Identify which cell holds the provided text, then report its [x, y] central coordinate. 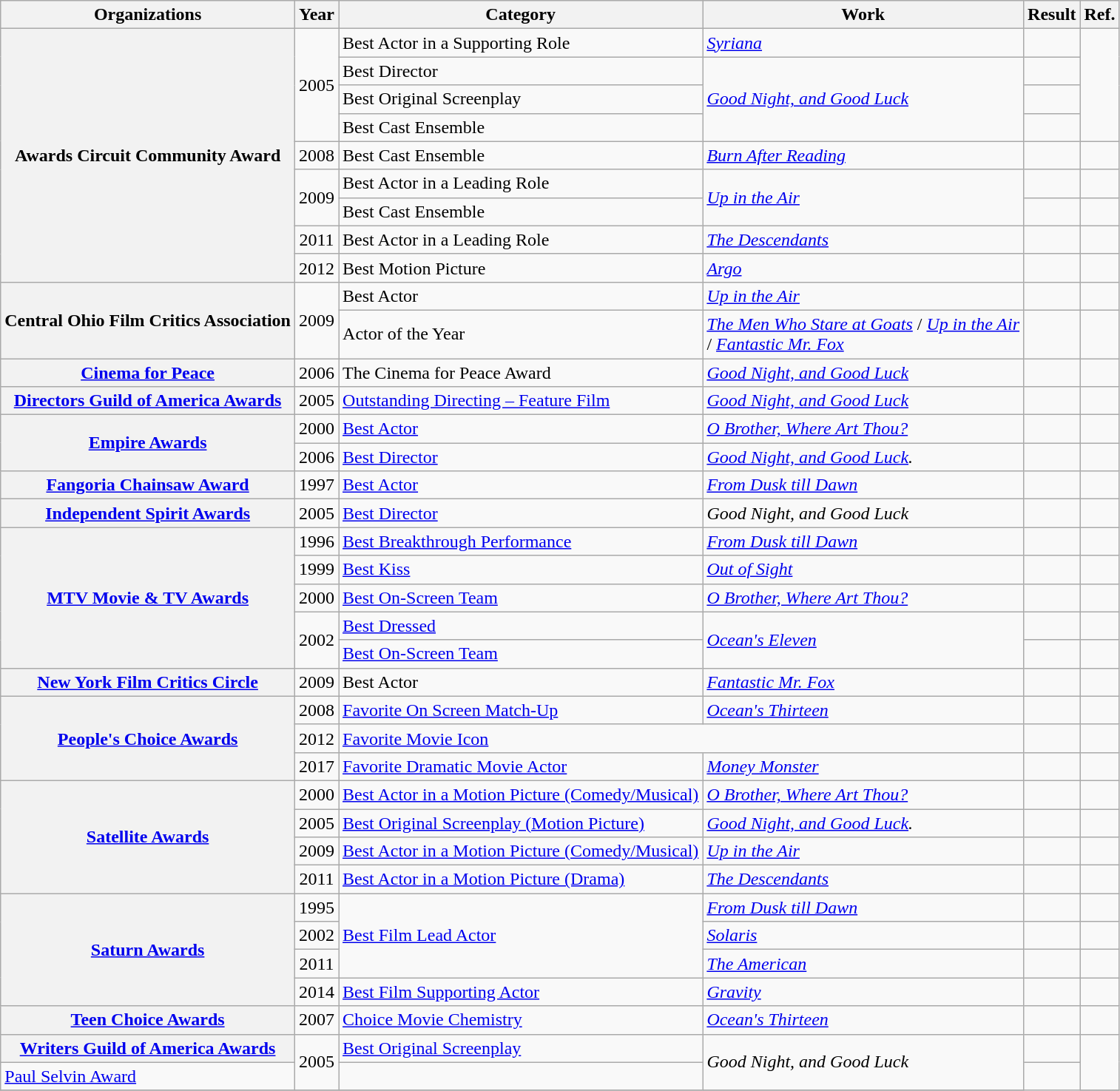
Solaris [863, 936]
2014 [317, 992]
Best Dressed [521, 626]
Directors Guild of America Awards [148, 401]
Saturn Awards [148, 950]
Awards Circuit Community Award [148, 155]
Ref. [1099, 15]
Gravity [863, 992]
Year [317, 15]
Central Ohio Film Critics Association [148, 320]
Syriana [863, 43]
Money Monster [863, 766]
Best Actor in a Supporting Role [521, 43]
Fantastic Mr. Fox [863, 682]
The American [863, 964]
Paul Selvin Award [148, 1076]
Choice Movie Chemistry [521, 1020]
New York Film Critics Circle [148, 682]
People's Choice Awards [148, 738]
Favorite On Screen Match-Up [521, 710]
Argo [863, 268]
Best Kiss [521, 570]
Category [521, 15]
Teen Choice Awards [148, 1020]
Ocean's Eleven [863, 640]
1997 [317, 485]
The Men Who Stare at Goats / Up in the Air / Fantastic Mr. Fox [863, 334]
1995 [317, 908]
Best Breakthrough Performance [521, 541]
Best Film Lead Actor [521, 936]
Organizations [148, 15]
Out of Sight [863, 570]
Best Motion Picture [521, 268]
1999 [317, 570]
Satellite Awards [148, 837]
Best Actor in a Motion Picture (Drama) [521, 879]
The Cinema for Peace Award [521, 372]
Independent Spirit Awards [148, 513]
2007 [317, 1020]
Burn After Reading [863, 155]
1996 [317, 541]
Actor of the Year [521, 334]
Work [863, 15]
Favorite Movie Icon [681, 738]
Favorite Dramatic Movie Actor [521, 766]
Result [1052, 15]
Best Film Supporting Actor [521, 992]
Best Original Screenplay (Motion Picture) [521, 823]
Outstanding Directing – Feature Film [521, 401]
MTV Movie & TV Awards [148, 598]
Empire Awards [148, 443]
2017 [317, 766]
Writers Guild of America Awards [148, 1048]
Fangoria Chainsaw Award [148, 485]
Cinema for Peace [148, 372]
